For the text-containing cell, return its midpoint in (x, y) coordinate format. 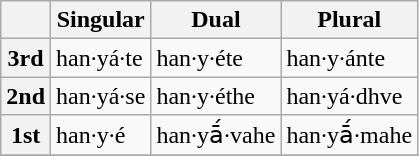
han·yá·dhve (350, 96)
2nd (26, 96)
han·yá·se (101, 96)
han·yā́·mahe (350, 135)
han·yá·te (101, 58)
han·y·éthe (216, 96)
Plural (350, 20)
1st (26, 135)
han·y·é (101, 135)
han·y·ánte (350, 58)
han·y·éte (216, 58)
han·yā́·vahe (216, 135)
Dual (216, 20)
3rd (26, 58)
Singular (101, 20)
